Capture the cell that displays the provided text and extract its (x, y) central coordinate. 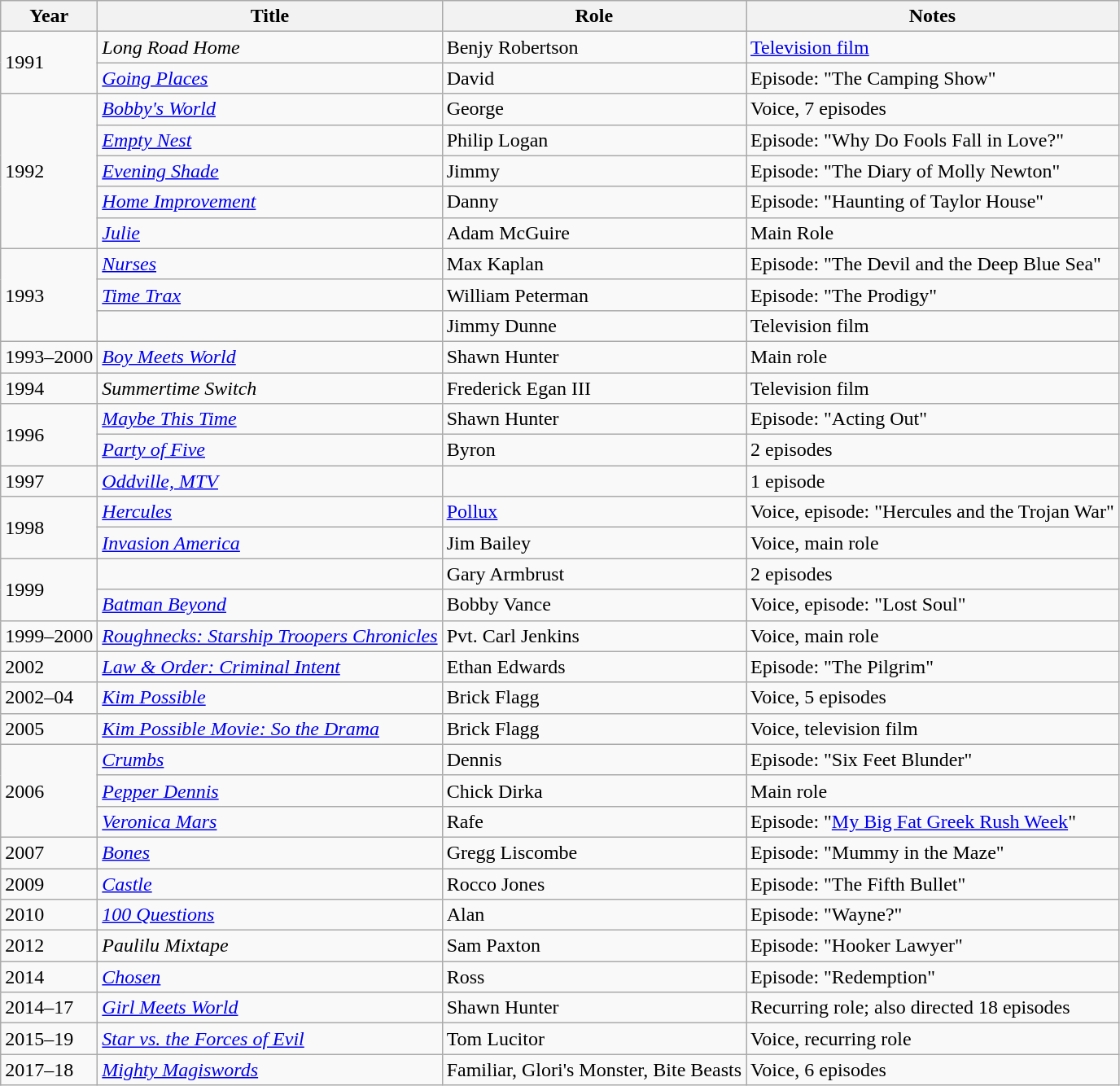
Voice, episode: "Hercules and the Trojan War" (933, 512)
Episode: "The Pilgrim" (933, 667)
Julie (270, 233)
Year (49, 16)
2006 (49, 790)
Episode: "The Devil and the Deep Blue Sea" (933, 264)
Bobby Vance (594, 605)
Rocco Jones (594, 883)
Jimmy Dunne (594, 326)
Roughnecks: Starship Troopers Chronicles (270, 636)
Episode: "Why Do Fools Fall in Love?" (933, 140)
Episode: "The Fifth Bullet" (933, 883)
Gary Armbrust (594, 574)
1993 (49, 295)
1 episode (933, 481)
Long Road Home (270, 47)
Main Role (933, 233)
Paulilu Mixtape (270, 946)
Ross (594, 977)
David (594, 78)
Frederick Egan III (594, 388)
Notes (933, 16)
1999–2000 (49, 636)
Party of Five (270, 450)
2010 (49, 915)
Bobby's World (270, 109)
Time Trax (270, 295)
Philip Logan (594, 140)
Byron (594, 450)
Recurring role; also directed 18 episodes (933, 1008)
100 Questions (270, 915)
Summertime Switch (270, 388)
Star vs. the Forces of Evil (270, 1039)
Chick Dirka (594, 790)
2007 (49, 852)
Episode: "My Big Fat Greek Rush Week" (933, 821)
1999 (49, 589)
Episode: "Six Feet Blunder" (933, 760)
1997 (49, 481)
Episode: "Redemption" (933, 977)
2005 (49, 729)
2015–19 (49, 1039)
Pollux (594, 512)
Dennis (594, 760)
Going Places (270, 78)
Benjy Robertson (594, 47)
Hercules (270, 512)
Ethan Edwards (594, 667)
Voice, 6 episodes (933, 1070)
2017–18 (49, 1070)
Kim Possible (270, 698)
Nurses (270, 264)
Evening Shade (270, 171)
Familiar, Glori's Monster, Bite Beasts (594, 1070)
2002–04 (49, 698)
Chosen (270, 977)
Voice, television film (933, 729)
Castle (270, 883)
Jim Bailey (594, 543)
1992 (49, 171)
Gregg Liscombe (594, 852)
Episode: "Haunting of Taylor House" (933, 202)
1991 (49, 63)
Law & Order: Criminal Intent (270, 667)
Voice, episode: "Lost Soul" (933, 605)
Invasion America (270, 543)
Maybe This Time (270, 419)
Voice, recurring role (933, 1039)
Bones (270, 852)
Boy Meets World (270, 357)
Pepper Dennis (270, 790)
1993–2000 (49, 357)
Home Improvement (270, 202)
Episode: "The Camping Show" (933, 78)
Crumbs (270, 760)
Kim Possible Movie: So the Drama (270, 729)
1994 (49, 388)
2014–17 (49, 1008)
Batman Beyond (270, 605)
Pvt. Carl Jenkins (594, 636)
Tom Lucitor (594, 1039)
Danny (594, 202)
Episode: "The Diary of Molly Newton" (933, 171)
Adam McGuire (594, 233)
2002 (49, 667)
Veronica Mars (270, 821)
Episode: "Hooker Lawyer" (933, 946)
Voice, 7 episodes (933, 109)
Title (270, 16)
2009 (49, 883)
Episode: "Acting Out" (933, 419)
Episode: "Mummy in the Maze" (933, 852)
Empty Nest (270, 140)
Voice, 5 episodes (933, 698)
2014 (49, 977)
1998 (49, 528)
Episode: "Wayne?" (933, 915)
Girl Meets World (270, 1008)
2012 (49, 946)
Episode: "The Prodigy" (933, 295)
Max Kaplan (594, 264)
George (594, 109)
Mighty Magiswords (270, 1070)
Jimmy (594, 171)
Alan (594, 915)
Role (594, 16)
William Peterman (594, 295)
Rafe (594, 821)
Oddville, MTV (270, 481)
1996 (49, 435)
Sam Paxton (594, 946)
